Find where the given text appears and provide that cell's center as [x, y] coordinate. 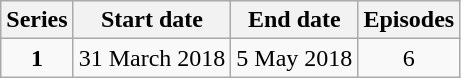
Episodes [409, 20]
Series [37, 20]
31 March 2018 [152, 58]
Start date [152, 20]
End date [294, 20]
1 [37, 58]
5 May 2018 [294, 58]
6 [409, 58]
